Capture the cell that displays the provided text and extract its [x, y] central coordinate. 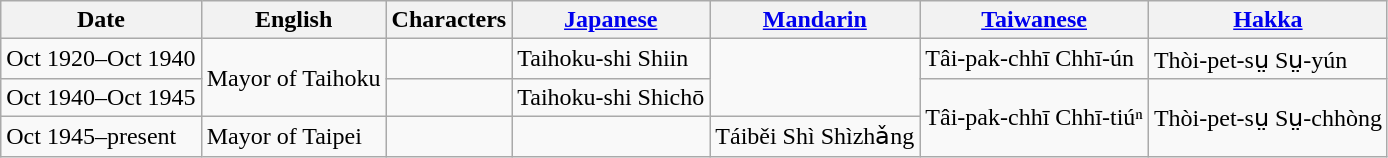
Date [101, 20]
Tâi-pak-chhī Chhī-tiúⁿ [1034, 117]
English [294, 20]
Japanese [611, 20]
Oct 1945–present [101, 136]
Hakka [1268, 20]
Taihoku-shi Shichō [611, 97]
Thòi-pet-sṳ Sṳ-yún [1268, 59]
Oct 1940–Oct 1945 [101, 97]
Thòi-pet-sṳ Sṳ-chhòng [1268, 117]
Oct 1920–Oct 1940 [101, 59]
Táiběi Shì Shìzhǎng [815, 136]
Tâi-pak-chhī Chhī-ún [1034, 59]
Mayor of Taihoku [294, 78]
Taiwanese [1034, 20]
Mandarin [815, 20]
Taihoku-shi Shiin [611, 59]
Characters [449, 20]
Mayor of Taipei [294, 136]
